Detect which cell encompasses the target text, then output its [x, y] center coordinate. 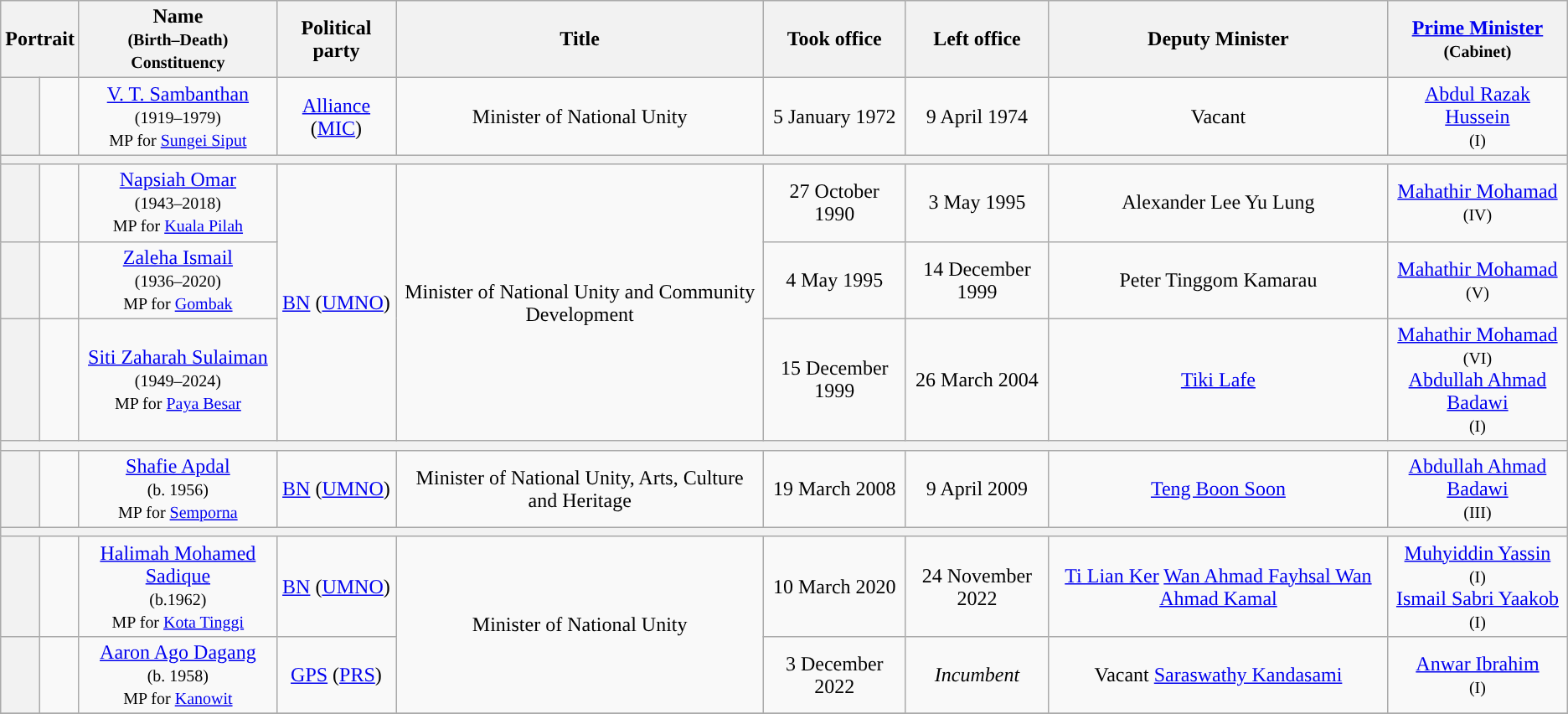
15 December 1999 [834, 380]
19 March 2008 [834, 489]
GPS (PRS) [336, 675]
14 December 1999 [977, 280]
24 November 2022 [977, 587]
Left office [977, 39]
Title [580, 39]
Halimah Mohamed Sadique(b.1962)MP for Kota Tinggi [178, 587]
9 April 2009 [977, 489]
Minister of National Unity, Arts, Culture and Heritage [580, 489]
Alliance (MIC) [336, 116]
Name(Birth–Death)Constituency [178, 39]
Napsiah Omar(1943–2018)MP for Kuala Pilah [178, 203]
Vacant [1218, 116]
Ti Lian Ker Wan Ahmad Fayhsal Wan Ahmad Kamal [1218, 587]
Portrait [40, 39]
26 March 2004 [977, 380]
V. T. Sambanthan(1919–1979)MP for Sungei Siput [178, 116]
Vacant Saraswathy Kandasami [1218, 675]
Mahathir Mohamad(IV) [1478, 203]
10 March 2020 [834, 587]
Deputy Minister [1218, 39]
Muhyiddin Yassin(I)Ismail Sabri Yaakob(I) [1478, 587]
5 January 1972 [834, 116]
Zaleha Ismail(1936–2020)MP for Gombak [178, 280]
9 April 1974 [977, 116]
Mahathir Mohamad(V) [1478, 280]
Took office [834, 39]
3 May 1995 [977, 203]
Abdul Razak Hussein(I) [1478, 116]
Alexander Lee Yu Lung [1218, 203]
Tiki Lafe [1218, 380]
Siti Zaharah Sulaiman(1949–2024)MP for Paya Besar [178, 380]
3 December 2022 [834, 675]
Aaron Ago Dagang(b. 1958)MP for Kanowit [178, 675]
Anwar Ibrahim(I) [1478, 675]
Mahathir Mohamad(VI)Abdullah Ahmad Badawi(I) [1478, 380]
Incumbent [977, 675]
Minister of National Unity and Community Development [580, 303]
Peter Tinggom Kamarau [1218, 280]
Abdullah Ahmad Badawi(III) [1478, 489]
27 October 1990 [834, 203]
4 May 1995 [834, 280]
Political party [336, 39]
Prime Minister(Cabinet) [1478, 39]
Shafie Apdal(b. 1956)MP for Semporna [178, 489]
Teng Boon Soon [1218, 489]
